Locate the cell with the specified text and output its [x, y] center coordinate. 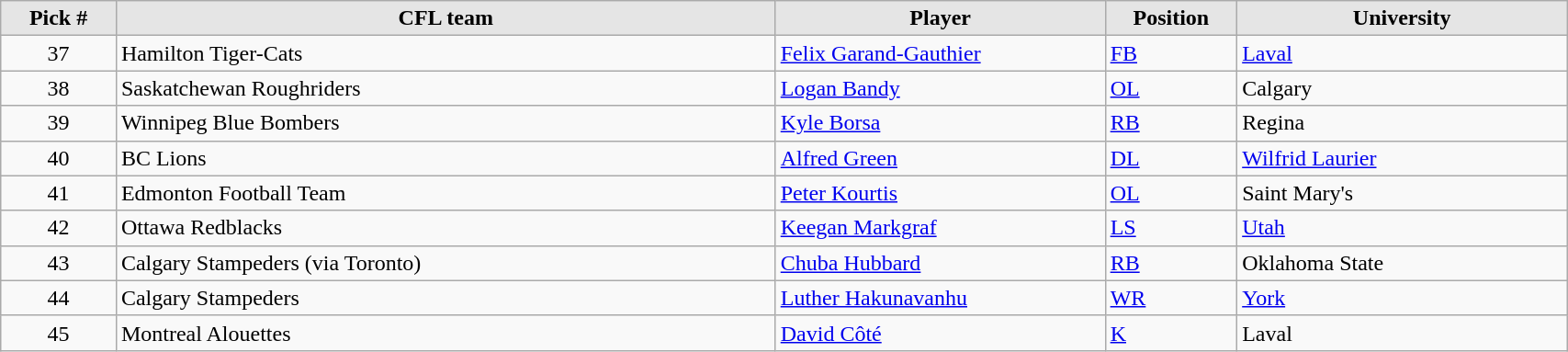
Calgary [1402, 88]
38 [59, 88]
Calgary Stampeders (via Toronto) [446, 263]
Winnipeg Blue Bombers [446, 123]
Oklahoma State [1402, 263]
45 [59, 333]
WR [1171, 298]
Player [941, 18]
40 [59, 158]
DL [1171, 158]
LS [1171, 228]
44 [59, 298]
42 [59, 228]
David Côté [941, 333]
Wilfrid Laurier [1402, 158]
Edmonton Football Team [446, 193]
Keegan Markgraf [941, 228]
BC Lions [446, 158]
Luther Hakunavanhu [941, 298]
43 [59, 263]
Calgary Stampeders [446, 298]
Utah [1402, 228]
CFL team [446, 18]
Pick # [59, 18]
Position [1171, 18]
Montreal Alouettes [446, 333]
University [1402, 18]
Kyle Borsa [941, 123]
37 [59, 53]
Logan Bandy [941, 88]
FB [1171, 53]
K [1171, 333]
Felix Garand-Gauthier [941, 53]
Ottawa Redblacks [446, 228]
Saskatchewan Roughriders [446, 88]
39 [59, 123]
Alfred Green [941, 158]
Chuba Hubbard [941, 263]
Hamilton Tiger-Cats [446, 53]
Saint Mary's [1402, 193]
Peter Kourtis [941, 193]
York [1402, 298]
41 [59, 193]
Regina [1402, 123]
